Search for the cell housing the specified text and yield its [x, y] center coordinate. 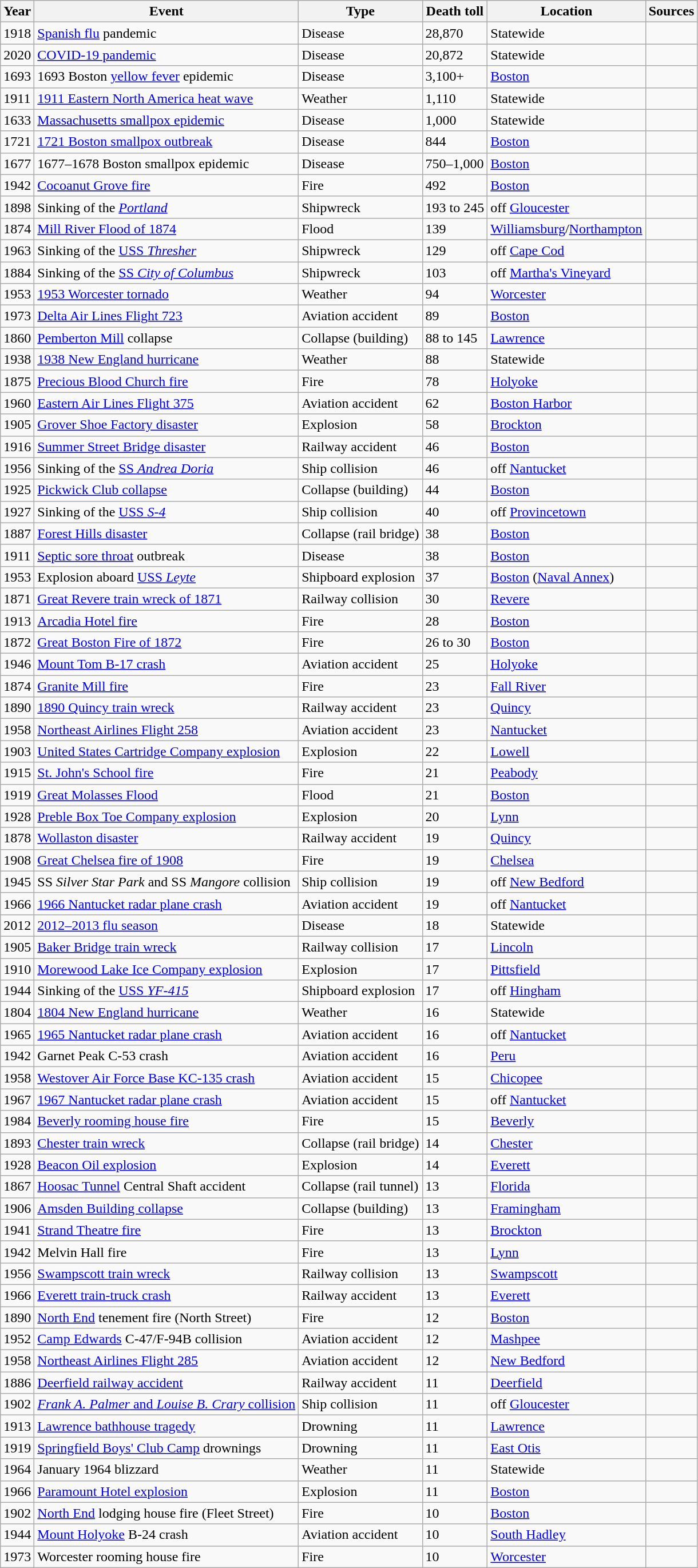
193 to 245 [455, 207]
103 [455, 273]
1925 [17, 490]
Great Revere train wreck of 1871 [166, 599]
Frank A. Palmer and Louise B. Crary collision [166, 1404]
Melvin Hall fire [166, 1252]
North End tenement fire (North Street) [166, 1317]
Deerfield railway accident [166, 1383]
40 [455, 512]
20 [455, 817]
Fall River [566, 686]
3,100+ [455, 77]
1945 [17, 882]
Sinking of the USS YF-415 [166, 991]
Arcadia Hotel fire [166, 620]
1804 [17, 1013]
Swampscott [566, 1273]
129 [455, 250]
Amsden Building collapse [166, 1208]
Sinking of the USS S-4 [166, 512]
Precious Blood Church fire [166, 381]
Massachusetts smallpox epidemic [166, 120]
1960 [17, 403]
SS Silver Star Park and SS Mangore collision [166, 882]
Northeast Airlines Flight 258 [166, 730]
off Provincetown [566, 512]
off Cape Cod [566, 250]
1906 [17, 1208]
off Hingham [566, 991]
94 [455, 295]
1878 [17, 838]
1911 Eastern North America heat wave [166, 98]
Great Boston Fire of 1872 [166, 643]
37 [455, 577]
Pickwick Club collapse [166, 490]
Septic sore throat outbreak [166, 555]
off New Bedford [566, 882]
Lawrence bathhouse tragedy [166, 1426]
Grover Shoe Factory disaster [166, 425]
1693 [17, 77]
Beverly rooming house fire [166, 1121]
1860 [17, 338]
25 [455, 664]
Sources [672, 11]
88 [455, 360]
Forest Hills disaster [166, 534]
Great Molasses Flood [166, 795]
Pemberton Mill collapse [166, 338]
30 [455, 599]
1721 Boston smallpox outbreak [166, 142]
Cocoanut Grove fire [166, 185]
Boston (Naval Annex) [566, 577]
Chelsea [566, 860]
1967 Nantucket radar plane crash [166, 1100]
Sinking of the USS Thresher [166, 250]
Chester train wreck [166, 1143]
1910 [17, 969]
Pittsfield [566, 969]
New Bedford [566, 1361]
1721 [17, 142]
Sinking of the SS City of Columbus [166, 273]
off Martha's Vineyard [566, 273]
1964 [17, 1470]
Year [17, 11]
1927 [17, 512]
Williamsburg/Northampton [566, 229]
1893 [17, 1143]
Peabody [566, 773]
Spanish flu pandemic [166, 33]
1967 [17, 1100]
Everett train-truck crash [166, 1295]
1890 Quincy train wreck [166, 708]
1916 [17, 447]
Lincoln [566, 947]
1871 [17, 599]
58 [455, 425]
1915 [17, 773]
Framingham [566, 1208]
Mill River Flood of 1874 [166, 229]
Beacon Oil explosion [166, 1165]
East Otis [566, 1448]
Garnet Peak C-53 crash [166, 1056]
Springfield Boys' Club Camp drownings [166, 1448]
139 [455, 229]
1898 [17, 207]
1693 Boston yellow fever epidemic [166, 77]
1941 [17, 1230]
Peru [566, 1056]
22 [455, 751]
28 [455, 620]
South Hadley [566, 1535]
Beverly [566, 1121]
Morewood Lake Ice Company explosion [166, 969]
844 [455, 142]
78 [455, 381]
Death toll [455, 11]
1804 New England hurricane [166, 1013]
St. John's School fire [166, 773]
COVID-19 pandemic [166, 55]
1966 Nantucket radar plane crash [166, 904]
28,870 [455, 33]
1965 Nantucket radar plane crash [166, 1034]
1,110 [455, 98]
January 1964 blizzard [166, 1470]
Mount Tom B-17 crash [166, 664]
1963 [17, 250]
1875 [17, 381]
2012 [17, 925]
Delta Air Lines Flight 723 [166, 316]
Chicopee [566, 1078]
Baker Bridge train wreck [166, 947]
Deerfield [566, 1383]
Preble Box Toe Company explosion [166, 817]
1952 [17, 1339]
Mount Holyoke B-24 crash [166, 1535]
Revere [566, 599]
1984 [17, 1121]
Nantucket [566, 730]
Sinking of the SS Andrea Doria [166, 468]
492 [455, 185]
Worcester rooming house fire [166, 1557]
Chester [566, 1143]
89 [455, 316]
20,872 [455, 55]
2012–2013 flu season [166, 925]
1887 [17, 534]
1884 [17, 273]
1633 [17, 120]
1677 [17, 164]
Paramount Hotel explosion [166, 1491]
Northeast Airlines Flight 285 [166, 1361]
Lowell [566, 751]
88 to 145 [455, 338]
Type [360, 11]
Sinking of the Portland [166, 207]
1918 [17, 33]
26 to 30 [455, 643]
Mashpee [566, 1339]
1867 [17, 1187]
62 [455, 403]
Eastern Air Lines Flight 375 [166, 403]
Swampscott train wreck [166, 1273]
Collapse (rail tunnel) [360, 1187]
1,000 [455, 120]
1938 New England hurricane [166, 360]
Event [166, 11]
1886 [17, 1383]
1965 [17, 1034]
Hoosac Tunnel Central Shaft accident [166, 1187]
Florida [566, 1187]
Camp Edwards C-47/F-94B collision [166, 1339]
1908 [17, 860]
North End lodging house fire (Fleet Street) [166, 1513]
18 [455, 925]
Explosion aboard USS Leyte [166, 577]
1938 [17, 360]
1953 Worcester tornado [166, 295]
Location [566, 11]
Granite Mill fire [166, 686]
44 [455, 490]
750–1,000 [455, 164]
Boston Harbor [566, 403]
1677–1678 Boston smallpox epidemic [166, 164]
Wollaston disaster [166, 838]
Strand Theatre fire [166, 1230]
Summer Street Bridge disaster [166, 447]
1872 [17, 643]
2020 [17, 55]
1946 [17, 664]
1903 [17, 751]
Great Chelsea fire of 1908 [166, 860]
Westover Air Force Base KC-135 crash [166, 1078]
United States Cartridge Company explosion [166, 751]
